Extract the [x, y] coordinate from the center of the cell holding the provided text.  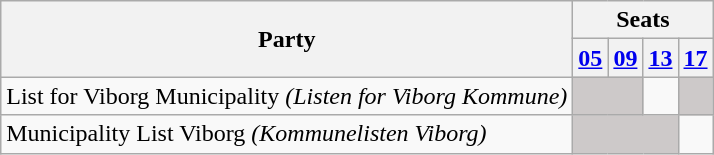
09 [626, 58]
05 [590, 58]
13 [660, 58]
17 [696, 58]
List for Viborg Municipality (Listen for Viborg Kommune) [287, 96]
Seats [643, 20]
Municipality List Viborg (Kommunelisten Viborg) [287, 134]
Party [287, 39]
